Detect which cell encompasses the target text, then output its (x, y) center coordinate. 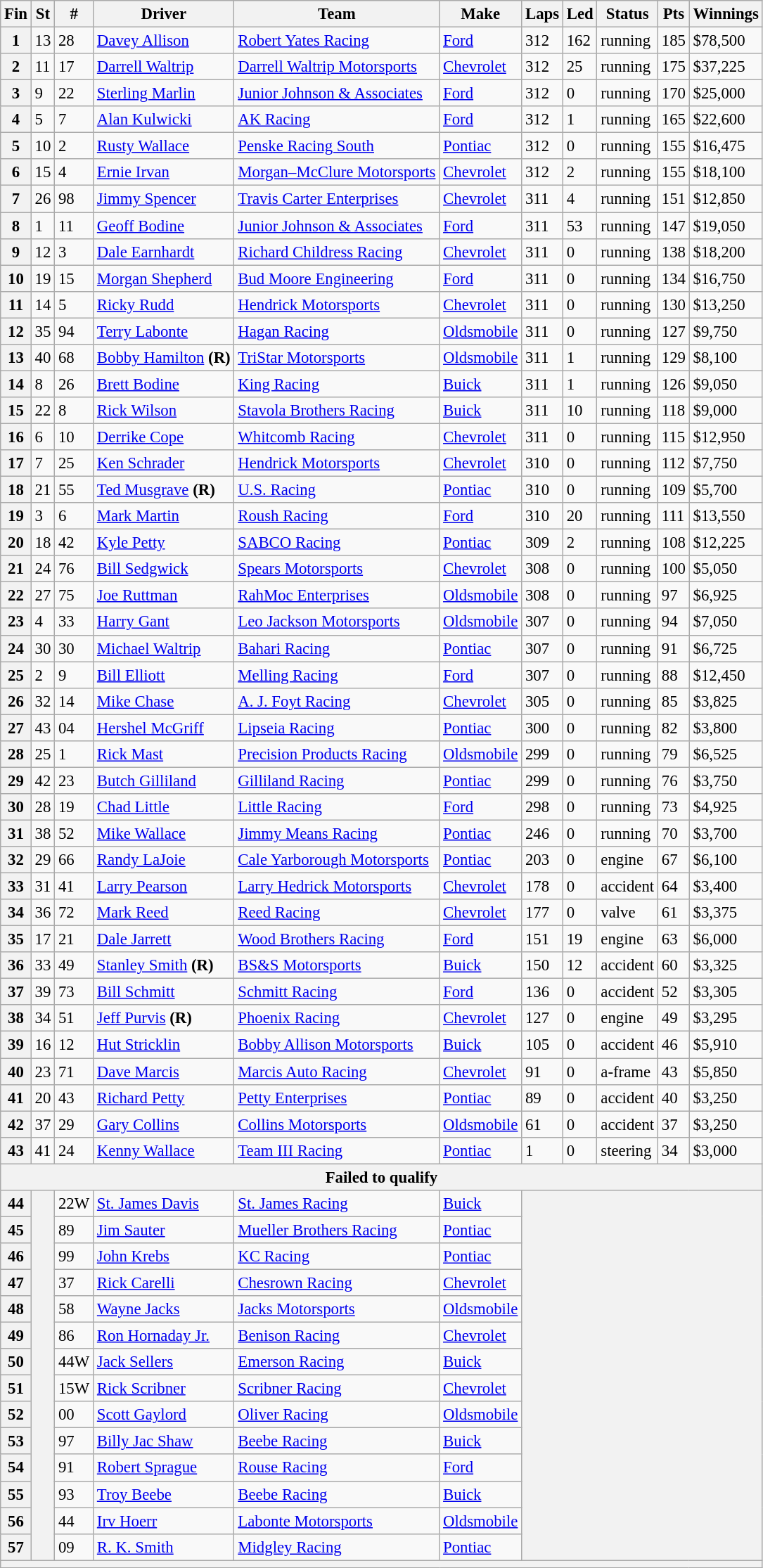
Mark Reed (164, 913)
Scott Gaylord (164, 1415)
Dale Earnhardt (164, 252)
Winnings (726, 14)
177 (543, 913)
79 (674, 754)
Little Racing (337, 807)
100 (674, 569)
$5,910 (726, 1045)
$3,400 (726, 887)
$16,750 (726, 278)
112 (674, 463)
129 (674, 358)
298 (543, 807)
St. James Davis (164, 1204)
Richard Petty (164, 1098)
Jeff Purvis (R) (164, 1019)
63 (674, 939)
SABCO Racing (337, 543)
203 (543, 860)
$3,825 (726, 701)
Sterling Marlin (164, 94)
Stanley Smith (R) (164, 965)
Emerson Racing (337, 1362)
Bud Moore Engineering (337, 278)
Petty Enterprises (337, 1098)
Jimmy Spencer (164, 199)
$13,550 (726, 516)
165 (674, 120)
Benison Racing (337, 1336)
$9,050 (726, 384)
305 (543, 701)
Fin (16, 14)
Ken Schrader (164, 463)
130 (674, 304)
Ted Musgrave (R) (164, 490)
71 (75, 1072)
86 (75, 1336)
$6,725 (726, 648)
Roush Racing (337, 516)
22W (75, 1204)
64 (674, 887)
$6,000 (726, 939)
134 (674, 278)
St (42, 14)
Oliver Racing (337, 1415)
Bill Elliott (164, 675)
48 (16, 1309)
John Krebs (164, 1257)
Rouse Racing (337, 1468)
Davey Allison (164, 41)
$3,000 (726, 1150)
Rusty Wallace (164, 146)
Wood Brothers Racing (337, 939)
a-frame (627, 1072)
$22,600 (726, 120)
$18,100 (726, 172)
70 (674, 833)
Laps (543, 14)
$5,700 (726, 490)
82 (674, 728)
75 (75, 596)
309 (543, 543)
185 (674, 41)
Penske Racing South (337, 146)
Ernie Irvan (164, 172)
KC Racing (337, 1257)
111 (674, 516)
Dave Marcis (164, 1072)
Darrell Waltrip Motorsports (337, 67)
$5,050 (726, 569)
$7,050 (726, 622)
162 (579, 41)
150 (543, 965)
Michael Waltrip (164, 648)
Billy Jac Shaw (164, 1441)
60 (674, 965)
Richard Childress Racing (337, 252)
BS&S Motorsports (337, 965)
R. K. Smith (164, 1547)
U.S. Racing (337, 490)
Scribner Racing (337, 1389)
$3,325 (726, 965)
138 (674, 252)
Harry Gant (164, 622)
99 (75, 1257)
98 (75, 199)
Butch Gilliland (164, 780)
Rick Mast (164, 754)
Cale Yarborough Motorsports (337, 860)
Morgan Shepherd (164, 278)
steering (627, 1150)
$9,750 (726, 331)
Rick Scribner (164, 1389)
Terry Labonte (164, 331)
Make (481, 14)
Spears Motorsports (337, 569)
Status (627, 14)
88 (674, 675)
King Racing (337, 384)
Darrell Waltrip (164, 67)
Derrike Cope (164, 437)
Chesrown Racing (337, 1283)
Rick Carelli (164, 1283)
Irv Hoerr (164, 1521)
44W (75, 1362)
$12,850 (726, 199)
Hagan Racing (337, 331)
115 (674, 437)
72 (75, 913)
Mike Wallace (164, 833)
Alan Kulwicki (164, 120)
47 (16, 1283)
$9,000 (726, 411)
Randy LaJoie (164, 860)
Joe Ruttman (164, 596)
# (75, 14)
$4,925 (726, 807)
Mike Chase (164, 701)
Bill Sedgwick (164, 569)
$19,050 (726, 226)
85 (674, 701)
Jacks Motorsports (337, 1309)
Rick Wilson (164, 411)
300 (543, 728)
Collins Motorsports (337, 1124)
Reed Racing (337, 913)
Ricky Rudd (164, 304)
Jack Sellers (164, 1362)
175 (674, 67)
Marcis Auto Racing (337, 1072)
$3,700 (726, 833)
93 (75, 1494)
Kenny Wallace (164, 1150)
Ron Hornaday Jr. (164, 1336)
109 (674, 490)
00 (75, 1415)
$3,800 (726, 728)
Mueller Brothers Racing (337, 1230)
$3,750 (726, 780)
Leo Jackson Motorsports (337, 622)
$6,525 (726, 754)
$12,450 (726, 675)
$3,305 (726, 992)
$6,925 (726, 596)
147 (674, 226)
66 (75, 860)
$12,225 (726, 543)
$13,250 (726, 304)
$16,475 (726, 146)
Midgley Racing (337, 1547)
Geoff Bodine (164, 226)
45 (16, 1230)
50 (16, 1362)
Bahari Racing (337, 648)
$8,100 (726, 358)
Bobby Allison Motorsports (337, 1045)
$37,225 (726, 67)
67 (674, 860)
Gary Collins (164, 1124)
$78,500 (726, 41)
56 (16, 1521)
Travis Carter Enterprises (337, 199)
Phoenix Racing (337, 1019)
Bill Schmitt (164, 992)
$12,950 (726, 437)
Dale Jarrett (164, 939)
Kyle Petty (164, 543)
RahMoc Enterprises (337, 596)
105 (543, 1045)
Hershel McGriff (164, 728)
136 (543, 992)
valve (627, 913)
Morgan–McClure Motorsports (337, 172)
170 (674, 94)
$5,850 (726, 1072)
Team (337, 14)
AK Racing (337, 120)
68 (75, 358)
A. J. Foyt Racing (337, 701)
57 (16, 1547)
$3,295 (726, 1019)
Labonte Motorsports (337, 1521)
$25,000 (726, 94)
Stavola Brothers Racing (337, 411)
Robert Yates Racing (337, 41)
Bobby Hamilton (R) (164, 358)
108 (674, 543)
Larry Hedrick Motorsports (337, 887)
Pts (674, 14)
Precision Products Racing (337, 754)
54 (16, 1468)
Chad Little (164, 807)
TriStar Motorsports (337, 358)
Schmitt Racing (337, 992)
Whitcomb Racing (337, 437)
Robert Sprague (164, 1468)
Troy Beebe (164, 1494)
58 (75, 1309)
Larry Pearson (164, 887)
Brett Bodine (164, 384)
Lipseia Racing (337, 728)
04 (75, 728)
$18,200 (726, 252)
09 (75, 1547)
Driver (164, 14)
Jimmy Means Racing (337, 833)
Team III Racing (337, 1150)
Led (579, 14)
Hut Stricklin (164, 1045)
Jim Sauter (164, 1230)
Gilliland Racing (337, 780)
126 (674, 384)
178 (543, 887)
Wayne Jacks (164, 1309)
118 (674, 411)
$3,375 (726, 913)
15W (75, 1389)
Mark Martin (164, 516)
St. James Racing (337, 1204)
Failed to qualify (381, 1177)
$6,100 (726, 860)
$7,750 (726, 463)
246 (543, 833)
Melling Racing (337, 675)
